For the text-containing cell, return its midpoint in (x, y) coordinate format. 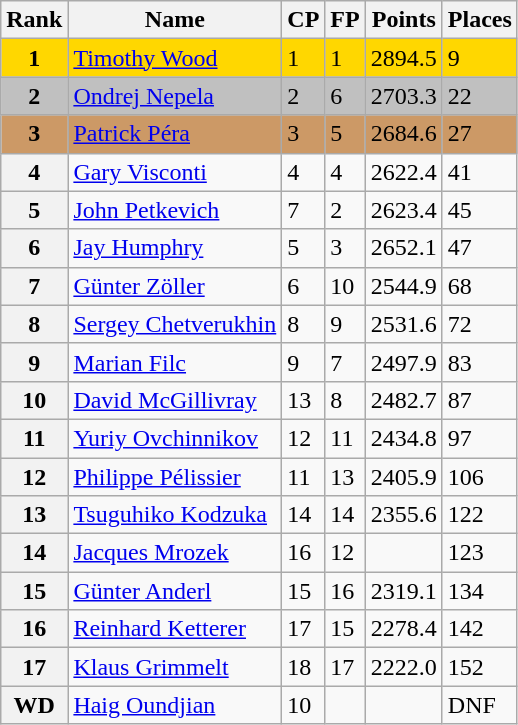
2623.4 (404, 210)
2652.1 (404, 248)
2497.9 (404, 362)
DNF (480, 705)
Jay Humphry (175, 248)
Ondrej Nepela (175, 96)
CP (304, 20)
142 (480, 629)
123 (480, 553)
John Petkevich (175, 210)
Haig Oundjian (175, 705)
2894.5 (404, 58)
47 (480, 248)
Klaus Grimmelt (175, 667)
Sergey Chetverukhin (175, 324)
122 (480, 515)
FP (345, 20)
2434.8 (404, 438)
Places (480, 20)
Gary Visconti (175, 172)
45 (480, 210)
David McGillivray (175, 400)
2222.0 (404, 667)
Timothy Wood (175, 58)
WD (34, 705)
2319.1 (404, 591)
2622.4 (404, 172)
2482.7 (404, 400)
2544.9 (404, 286)
2703.3 (404, 96)
Tsuguhiko Kodzuka (175, 515)
Yuriy Ovchinnikov (175, 438)
Philippe Pélissier (175, 477)
2405.9 (404, 477)
72 (480, 324)
97 (480, 438)
Reinhard Ketterer (175, 629)
Name (175, 20)
152 (480, 667)
87 (480, 400)
Patrick Péra (175, 134)
68 (480, 286)
Günter Anderl (175, 591)
Günter Zöller (175, 286)
27 (480, 134)
41 (480, 172)
18 (304, 667)
2684.6 (404, 134)
Points (404, 20)
Marian Filc (175, 362)
Rank (34, 20)
2355.6 (404, 515)
2278.4 (404, 629)
106 (480, 477)
Jacques Mrozek (175, 553)
83 (480, 362)
134 (480, 591)
22 (480, 96)
2531.6 (404, 324)
